Identify which cell holds the provided text, then report its [X, Y] central coordinate. 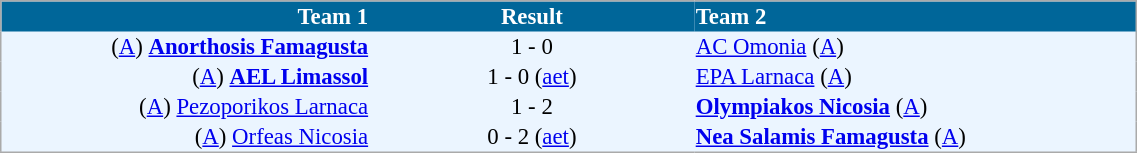
Team 2 [916, 16]
(A) AEL Limassol [186, 77]
(A) Anorthosis Famagusta [186, 47]
Nea Salamis Famagusta (A) [916, 137]
(A) Pezoporikos Larnaca [186, 107]
0 - 2 (aet) [532, 137]
Team 1 [186, 16]
1 - 0 [532, 47]
1 - 0 (aet) [532, 77]
(A) Orfeas Nicosia [186, 137]
EPA Larnaca (A) [916, 77]
1 - 2 [532, 107]
Olympiakos Nicosia (A) [916, 107]
AC Omonia (A) [916, 47]
Result [532, 16]
